Capture the cell that displays the provided text and extract its (X, Y) central coordinate. 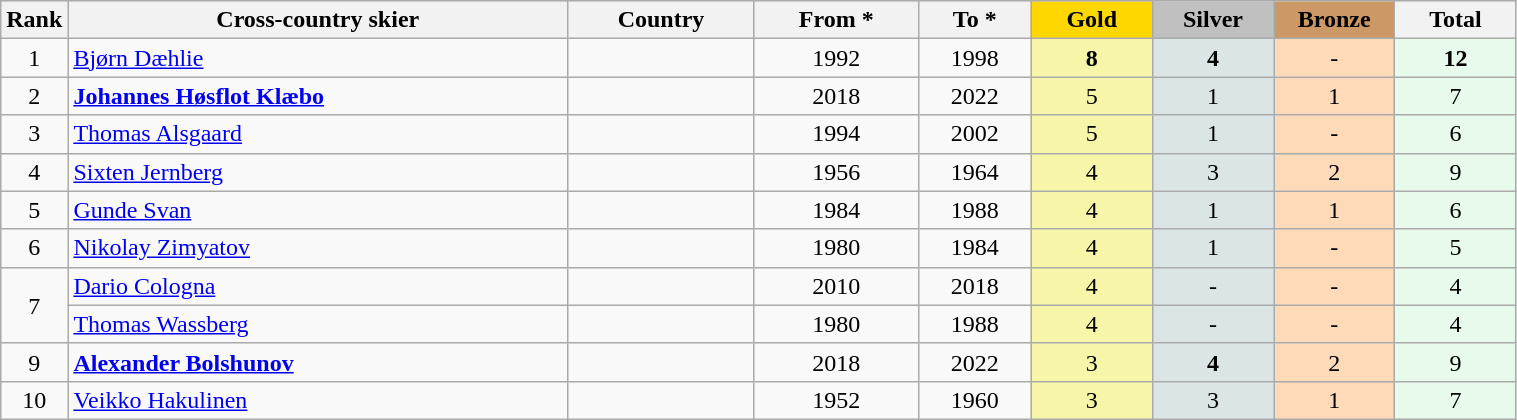
8 (1092, 58)
Johannes Høsflot Klæbo (318, 96)
Silver (1212, 20)
Thomas Wassberg (318, 324)
Thomas Alsgaard (318, 134)
2010 (836, 286)
10 (34, 400)
Alexander Bolshunov (318, 362)
Rank (34, 20)
1952 (836, 400)
1964 (974, 172)
Bronze (1334, 20)
1992 (836, 58)
Dario Cologna (318, 286)
Gunde Svan (318, 210)
2002 (974, 134)
Sixten Jernberg (318, 172)
Country (662, 20)
To * (974, 20)
Bjørn Dæhlie (318, 58)
1998 (974, 58)
1994 (836, 134)
Veikko Hakulinen (318, 400)
Cross-country skier (318, 20)
Gold (1092, 20)
From * (836, 20)
1960 (974, 400)
12 (1456, 58)
Nikolay Zimyatov (318, 248)
1956 (836, 172)
Total (1456, 20)
